Return (X, Y) of the center of cell containing provided text 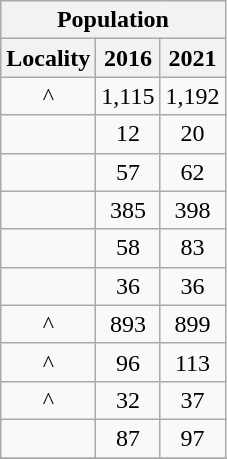
20 (192, 134)
97 (192, 438)
83 (192, 248)
87 (128, 438)
2021 (192, 58)
398 (192, 210)
Population (113, 20)
37 (192, 400)
62 (192, 172)
57 (128, 172)
96 (128, 362)
2016 (128, 58)
32 (128, 400)
Locality (48, 58)
58 (128, 248)
893 (128, 324)
12 (128, 134)
385 (128, 210)
1,192 (192, 96)
899 (192, 324)
113 (192, 362)
1,115 (128, 96)
